For the text-containing cell, return its midpoint in [X, Y] coordinate format. 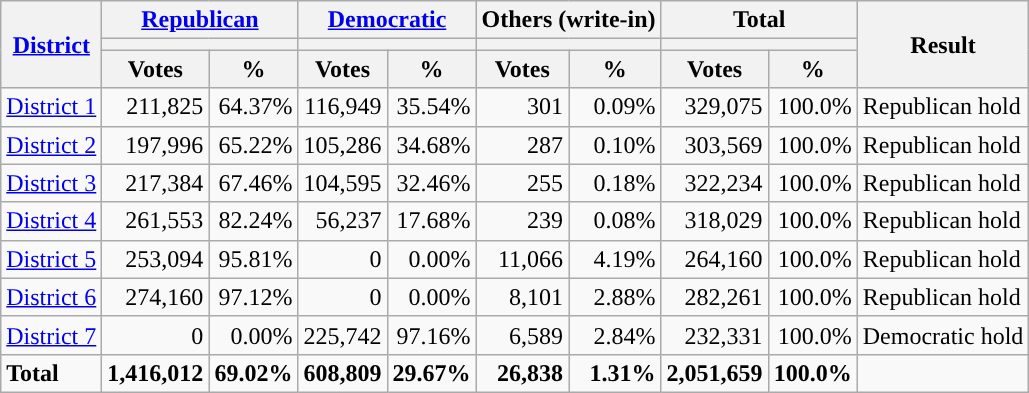
District 2 [52, 145]
64.37% [254, 107]
197,996 [156, 145]
District 1 [52, 107]
35.54% [432, 107]
District 7 [52, 335]
Result [943, 44]
32.46% [432, 183]
67.46% [254, 183]
255 [522, 183]
65.22% [254, 145]
District 5 [52, 259]
239 [522, 221]
105,286 [342, 145]
0.10% [616, 145]
4.19% [616, 259]
97.12% [254, 297]
Democratic hold [943, 335]
0.18% [616, 183]
104,595 [342, 183]
69.02% [254, 373]
26,838 [522, 373]
29.67% [432, 373]
District 4 [52, 221]
2.88% [616, 297]
97.16% [432, 335]
17.68% [432, 221]
0.08% [616, 221]
329,075 [714, 107]
264,160 [714, 259]
274,160 [156, 297]
Republican [200, 20]
6,589 [522, 335]
34.68% [432, 145]
116,949 [342, 107]
0.09% [616, 107]
225,742 [342, 335]
303,569 [714, 145]
2,051,659 [714, 373]
Democratic [387, 20]
232,331 [714, 335]
95.81% [254, 259]
322,234 [714, 183]
261,553 [156, 221]
56,237 [342, 221]
8,101 [522, 297]
11,066 [522, 259]
211,825 [156, 107]
287 [522, 145]
District 3 [52, 183]
217,384 [156, 183]
282,261 [714, 297]
District 6 [52, 297]
1.31% [616, 373]
253,094 [156, 259]
608,809 [342, 373]
82.24% [254, 221]
1,416,012 [156, 373]
318,029 [714, 221]
2.84% [616, 335]
301 [522, 107]
District [52, 44]
Others (write-in) [568, 20]
